For the text-containing cell, return its midpoint in (x, y) coordinate format. 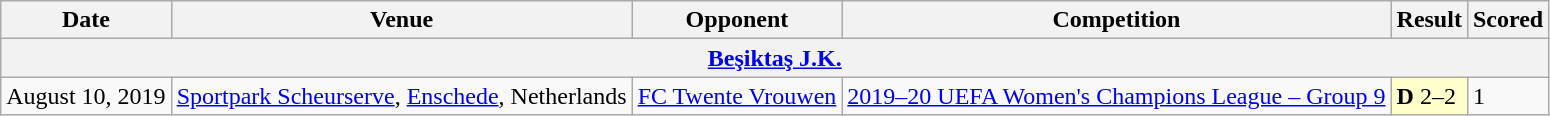
1 (1508, 96)
Date (86, 20)
Competition (1116, 20)
D 2–2 (1429, 96)
Result (1429, 20)
FC Twente Vrouwen (737, 96)
Sportpark Scheurserve, Enschede, Netherlands (402, 96)
Venue (402, 20)
August 10, 2019 (86, 96)
2019–20 UEFA Women's Champions League – Group 9 (1116, 96)
Beşiktaş J.K. (775, 58)
Scored (1508, 20)
Opponent (737, 20)
